Find where the given text appears and provide that cell's center as (X, Y) coordinate. 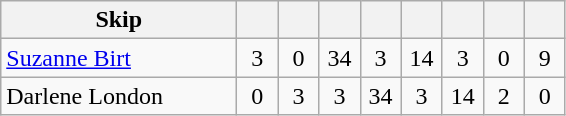
Skip (119, 20)
Suzanne Birt (119, 58)
9 (544, 58)
2 (504, 96)
Darlene London (119, 96)
